For the text-containing cell, return its midpoint in [x, y] coordinate format. 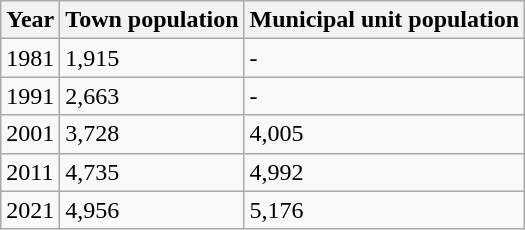
1,915 [152, 58]
4,005 [384, 134]
1991 [30, 96]
4,992 [384, 172]
1981 [30, 58]
2021 [30, 210]
Year [30, 20]
Town population [152, 20]
Municipal unit population [384, 20]
5,176 [384, 210]
3,728 [152, 134]
4,956 [152, 210]
2011 [30, 172]
4,735 [152, 172]
2001 [30, 134]
2,663 [152, 96]
